For the text-containing cell, return its midpoint in [x, y] coordinate format. 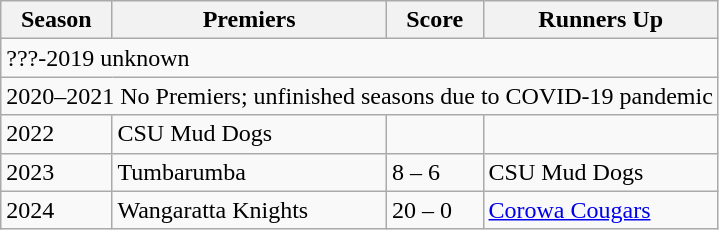
Runners Up [600, 20]
???-2019 unknown [360, 58]
Score [434, 20]
2022 [56, 134]
8 – 6 [434, 172]
Tumbarumba [249, 172]
Wangaratta Knights [249, 210]
Premiers [249, 20]
20 – 0 [434, 210]
2020–2021 No Premiers; unfinished seasons due to COVID-19 pandemic [360, 96]
Corowa Cougars [600, 210]
2024 [56, 210]
Season [56, 20]
2023 [56, 172]
